Detect which cell encompasses the target text, then output its (x, y) center coordinate. 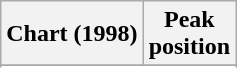
Peakposition (189, 34)
Chart (1998) (72, 34)
